Detect which cell encompasses the target text, then output its [x, y] center coordinate. 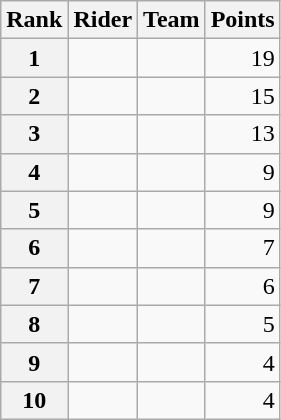
10 [34, 400]
Rank [34, 20]
2 [34, 96]
Rider [103, 20]
8 [34, 324]
19 [242, 58]
15 [242, 96]
13 [242, 134]
1 [34, 58]
Team [172, 20]
3 [34, 134]
Points [242, 20]
